Find where the given text appears and provide that cell's center as [x, y] coordinate. 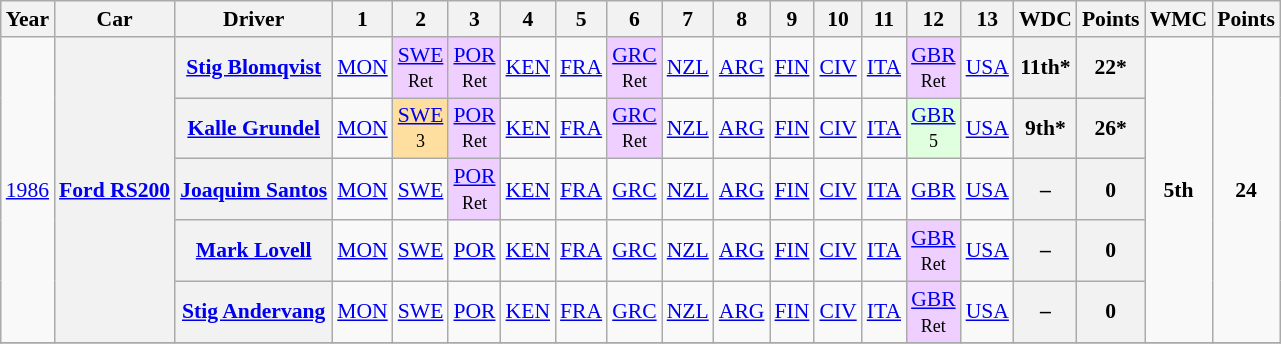
22* [1111, 68]
3 [474, 19]
Mark Lovell [254, 250]
GBR5 [934, 128]
7 [688, 19]
Year [28, 19]
WMC [1179, 19]
5 [581, 19]
SWE3 [421, 128]
2 [421, 19]
9th* [1046, 128]
1 [362, 19]
11th* [1046, 68]
SWERet [421, 68]
Car [114, 19]
Driver [254, 19]
9 [792, 19]
6 [634, 19]
13 [988, 19]
24 [1246, 190]
8 [742, 19]
Stig Andervang [254, 312]
10 [838, 19]
Ford RS200 [114, 190]
12 [934, 19]
11 [884, 19]
4 [528, 19]
WDC [1046, 19]
1986 [28, 190]
GBR [934, 190]
Joaquim Santos [254, 190]
26* [1111, 128]
Stig Blomqvist [254, 68]
5th [1179, 190]
Kalle Grundel [254, 128]
